Provide the (X, Y) coordinate of the cell's center where the given text is located.  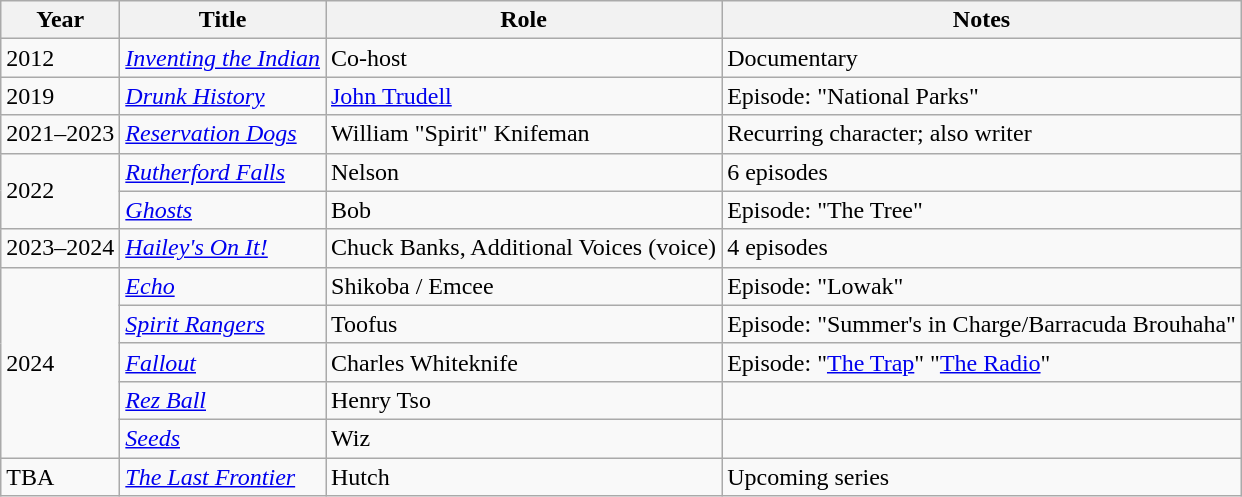
William "Spirit" Knifeman (524, 134)
Charles Whiteknife (524, 362)
Ghosts (223, 210)
Recurring character; also writer (982, 134)
2024 (60, 362)
Co-host (524, 58)
TBA (60, 477)
Chuck Banks, Additional Voices (voice) (524, 248)
Episode: "The Tree" (982, 210)
Fallout (223, 362)
Wiz (524, 438)
Episode: "National Parks" (982, 96)
Episode: "The Trap" "The Radio" (982, 362)
Nelson (524, 172)
Hailey's On It! (223, 248)
Seeds (223, 438)
2021–2023 (60, 134)
Drunk History (223, 96)
Spirit Rangers (223, 324)
Inventing the Indian (223, 58)
2019 (60, 96)
John Trudell (524, 96)
Bob (524, 210)
Rutherford Falls (223, 172)
Hutch (524, 477)
Notes (982, 20)
Echo (223, 286)
Episode: "Summer's in Charge/Barracuda Brouhaha" (982, 324)
The Last Frontier (223, 477)
4 episodes (982, 248)
2023–2024 (60, 248)
6 episodes (982, 172)
Shikoba / Emcee (524, 286)
Reservation Dogs (223, 134)
Rez Ball (223, 400)
Upcoming series (982, 477)
Henry Tso (524, 400)
Toofus (524, 324)
Year (60, 20)
Role (524, 20)
Title (223, 20)
2022 (60, 191)
2012 (60, 58)
Documentary (982, 58)
Episode: "Lowak" (982, 286)
